Extract the (X, Y) coordinate from the center of the cell holding the provided text.  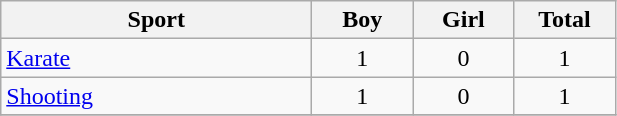
Boy (362, 20)
Karate (156, 58)
Sport (156, 20)
Total (564, 20)
Girl (464, 20)
Shooting (156, 96)
